Provide the [X, Y] coordinate of the cell's center where the given text is located.  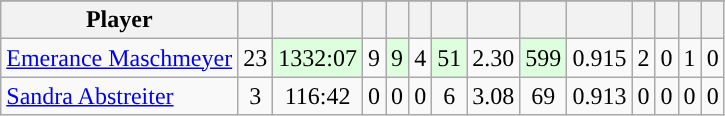
Player [120, 20]
Sandra Abstreiter [120, 96]
3.08 [494, 96]
4 [420, 58]
2 [644, 58]
3 [256, 96]
116:42 [318, 96]
69 [544, 96]
23 [256, 58]
51 [450, 58]
1332:07 [318, 58]
2.30 [494, 58]
599 [544, 58]
6 [450, 96]
1 [690, 58]
0.913 [600, 96]
0.915 [600, 58]
Emerance Maschmeyer [120, 58]
